Capture the cell that displays the provided text and extract its (X, Y) central coordinate. 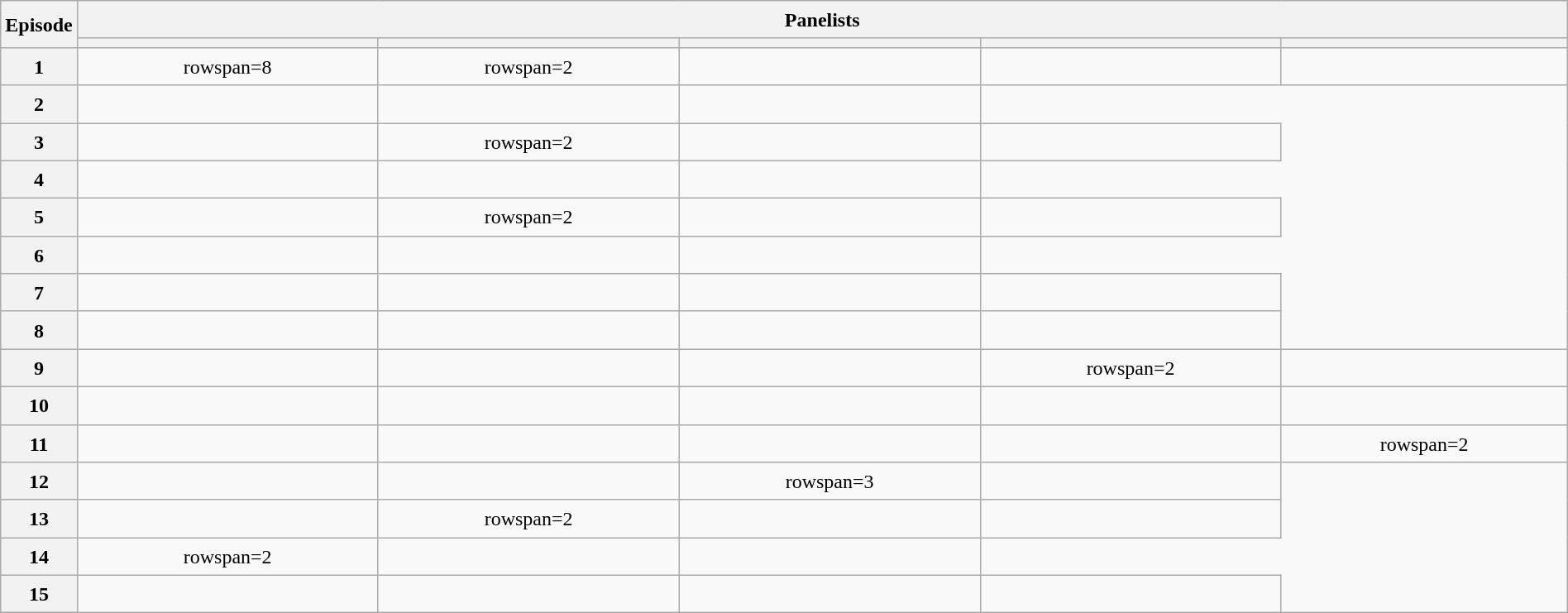
4 (39, 180)
10 (39, 405)
6 (39, 255)
Episode (39, 25)
15 (39, 594)
3 (39, 141)
12 (39, 481)
8 (39, 330)
11 (39, 443)
2 (39, 104)
9 (39, 368)
rowspan=3 (829, 481)
13 (39, 519)
rowspan=8 (227, 66)
5 (39, 218)
1 (39, 66)
14 (39, 557)
Panelists (822, 20)
7 (39, 293)
